Find where the given text appears and provide that cell's center as (X, Y) coordinate. 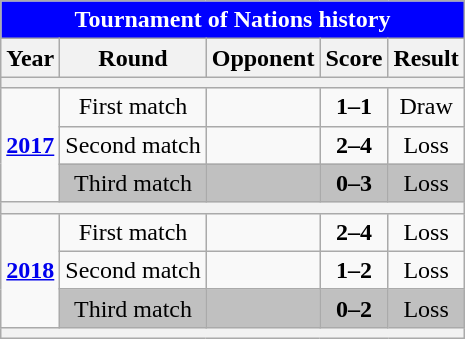
2017 (30, 145)
1–2 (354, 270)
0–3 (354, 183)
Score (354, 58)
Tournament of Nations history (233, 20)
Draw (426, 107)
0–2 (354, 308)
1–1 (354, 107)
Round (133, 58)
Year (30, 58)
Opponent (263, 58)
Result (426, 58)
2018 (30, 270)
